Capture the cell that displays the provided text and extract its [X, Y] central coordinate. 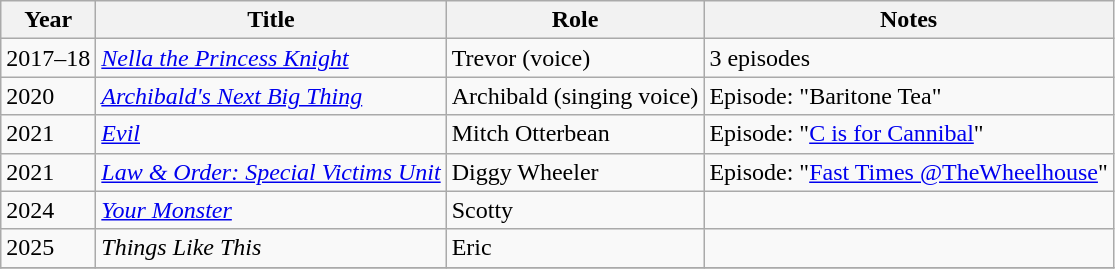
Law & Order: Special Victims Unit [271, 172]
Eric [575, 248]
Trevor (voice) [575, 58]
Archibald (singing voice) [575, 96]
Things Like This [271, 248]
Episode: "Fast Times @TheWheelhouse" [908, 172]
Evil [271, 134]
Episode: "C is for Cannibal" [908, 134]
Notes [908, 20]
2024 [48, 210]
Archibald's Next Big Thing [271, 96]
2020 [48, 96]
Nella the Princess Knight [271, 58]
2025 [48, 248]
3 episodes [908, 58]
Year [48, 20]
Your Monster [271, 210]
Diggy Wheeler [575, 172]
Title [271, 20]
Scotty [575, 210]
Episode: "Baritone Tea" [908, 96]
2017–18 [48, 58]
Mitch Otterbean [575, 134]
Role [575, 20]
